From the cell containing the given text, extract its center point as (x, y) coordinate. 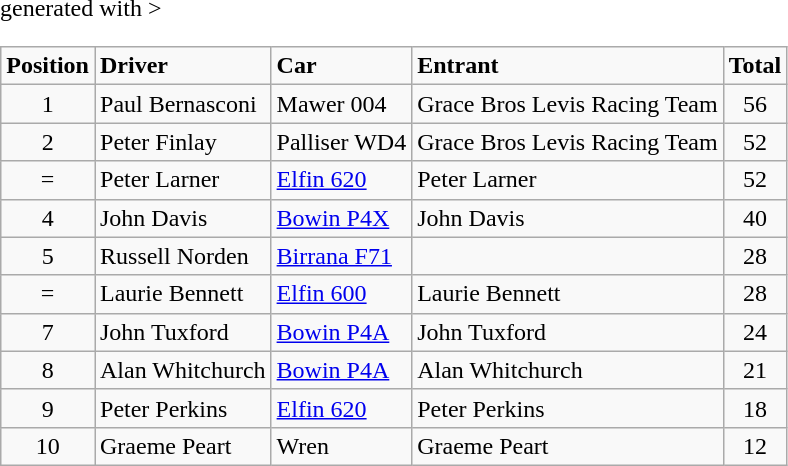
2 (48, 142)
Position (48, 66)
Palliser WD4 (342, 142)
Russell Norden (182, 256)
Elfin 600 (342, 294)
4 (48, 218)
Wren (342, 446)
18 (755, 408)
40 (755, 218)
Paul Bernasconi (182, 104)
Mawer 004 (342, 104)
Bowin P4X (342, 218)
7 (48, 332)
1 (48, 104)
Total (755, 66)
9 (48, 408)
Car (342, 66)
Driver (182, 66)
10 (48, 446)
56 (755, 104)
Birrana F71 (342, 256)
24 (755, 332)
Peter Finlay (182, 142)
12 (755, 446)
5 (48, 256)
Entrant (568, 66)
8 (48, 370)
21 (755, 370)
